Detect which cell encompasses the target text, then output its (X, Y) center coordinate. 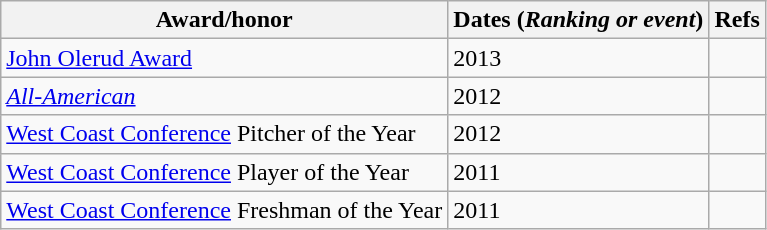
West Coast Conference Freshman of the Year (224, 210)
Refs (737, 20)
West Coast Conference Pitcher of the Year (224, 134)
All-American (224, 96)
2013 (578, 58)
Award/honor (224, 20)
John Olerud Award (224, 58)
Dates (Ranking or event) (578, 20)
West Coast Conference Player of the Year (224, 172)
